Provide the (x, y) coordinate of the cell's center where the given text is located.  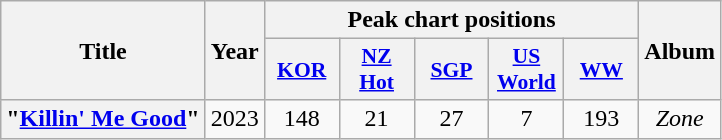
Peak chart positions (452, 20)
"Killin' Me Good" (103, 119)
Title (103, 50)
Zone (680, 119)
NZHot (376, 70)
7 (526, 119)
27 (452, 119)
WW (602, 70)
21 (376, 119)
KOR (302, 70)
USWorld (526, 70)
2023 (234, 119)
Album (680, 50)
193 (602, 119)
148 (302, 119)
SGP (452, 70)
Year (234, 50)
